From the cell containing the given text, extract its center point as (x, y) coordinate. 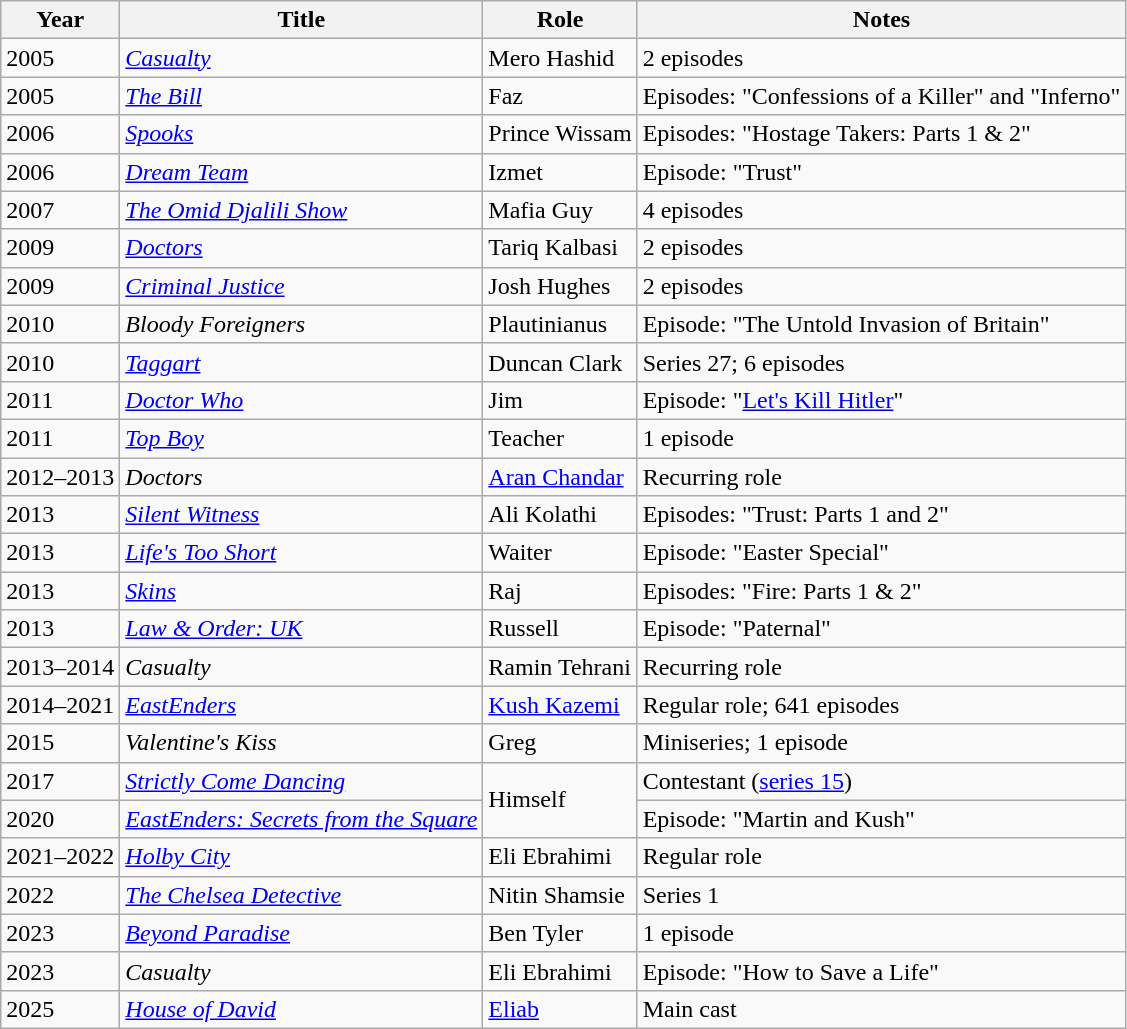
Russell (560, 629)
Episodes: "Hostage Takers: Parts 1 & 2" (882, 134)
Teacher (560, 438)
2020 (60, 819)
Notes (882, 20)
Izmet (560, 172)
Series 27; 6 episodes (882, 362)
2025 (60, 1009)
Episodes: "Confessions of a Killer" and "Inferno" (882, 96)
Series 1 (882, 895)
Episode: "Easter Special" (882, 553)
Year (60, 20)
Beyond Paradise (302, 933)
Episode: "Let's Kill Hitler" (882, 400)
Kush Kazemi (560, 705)
Episode: "Martin and Kush" (882, 819)
Prince Wissam (560, 134)
Aran Chandar (560, 477)
Episodes: "Fire: Parts 1 & 2" (882, 591)
Himself (560, 800)
2015 (60, 743)
Law & Order: UK (302, 629)
2021–2022 (60, 857)
Taggart (302, 362)
Valentine's Kiss (302, 743)
Main cast (882, 1009)
Jim (560, 400)
2007 (60, 210)
Miniseries; 1 episode (882, 743)
The Bill (302, 96)
4 episodes (882, 210)
Ben Tyler (560, 933)
2014–2021 (60, 705)
Title (302, 20)
Life's Too Short (302, 553)
Holby City (302, 857)
EastEnders (302, 705)
Mafia Guy (560, 210)
Nitin Shamsie (560, 895)
The Chelsea Detective (302, 895)
Skins (302, 591)
2022 (60, 895)
Plautinianus (560, 324)
Regular role; 641 episodes (882, 705)
2017 (60, 781)
Regular role (882, 857)
The Omid Djalili Show (302, 210)
Episode: "Paternal" (882, 629)
Duncan Clark (560, 362)
Role (560, 20)
Greg (560, 743)
Faz (560, 96)
Criminal Justice (302, 286)
Tariq Kalbasi (560, 248)
Eliab (560, 1009)
Strictly Come Dancing (302, 781)
Episode: "Trust" (882, 172)
Bloody Foreigners (302, 324)
EastEnders: Secrets from the Square (302, 819)
2013–2014 (60, 667)
House of David (302, 1009)
Silent Witness (302, 515)
Josh Hughes (560, 286)
Ramin Tehrani (560, 667)
2012–2013 (60, 477)
Episode: "How to Save a Life" (882, 971)
Ali Kolathi (560, 515)
Doctor Who (302, 400)
Episode: "The Untold Invasion of Britain" (882, 324)
Top Boy (302, 438)
Dream Team (302, 172)
Contestant (series 15) (882, 781)
Spooks (302, 134)
Episodes: "Trust: Parts 1 and 2" (882, 515)
Waiter (560, 553)
Raj (560, 591)
Mero Hashid (560, 58)
